Output the [x, y] coordinate of the center of the cell containing the given text.  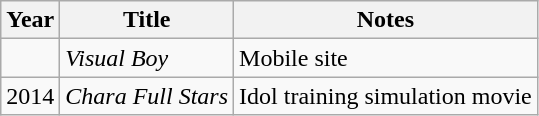
Chara Full Stars [147, 96]
Mobile site [386, 58]
Year [30, 20]
Notes [386, 20]
2014 [30, 96]
Title [147, 20]
Visual Boy [147, 58]
Idol training simulation movie [386, 96]
